Return (X, Y) of the center of cell containing provided text 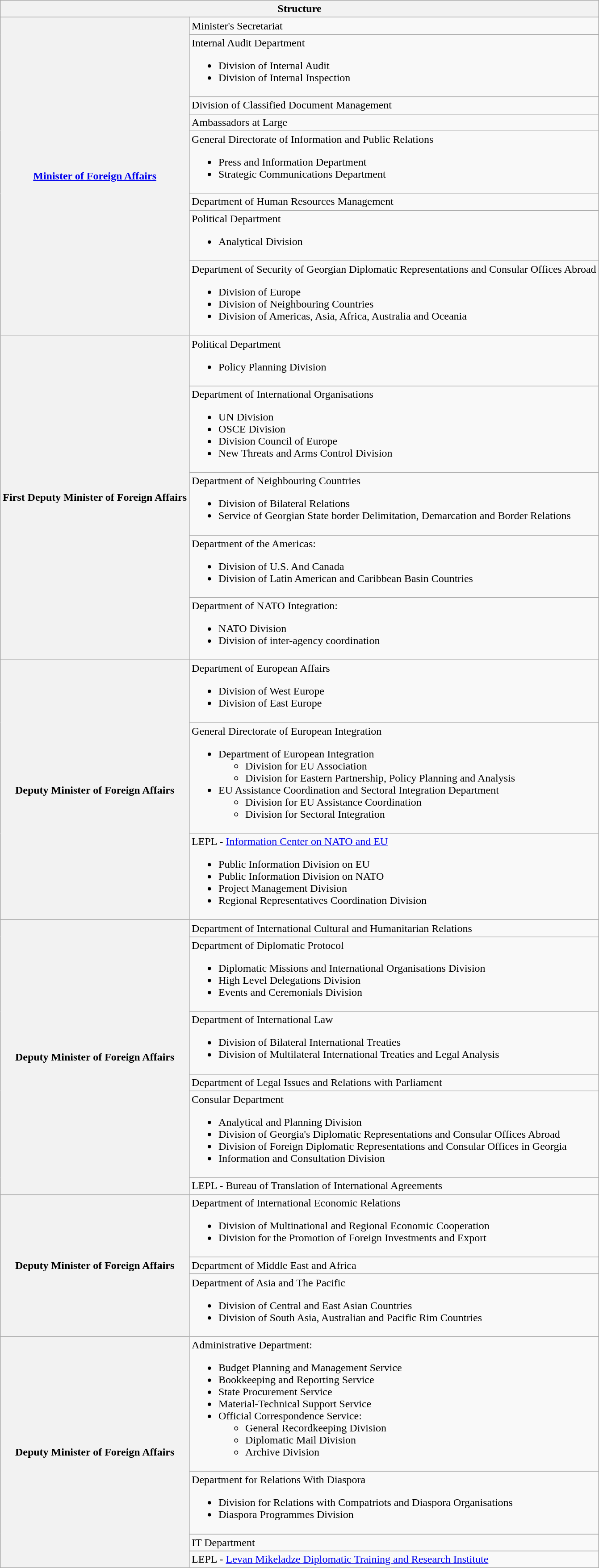
First Deputy Minister of Foreign Affairs (95, 497)
IT Department (394, 1542)
Department of Middle East and Africa (394, 1265)
Department of Asia and The PacificDivision of Central and East Asian CountriesDivision of South Asia, Australian and Pacific Rim Countries (394, 1305)
Political DepartmentPolicy Planning Division (394, 361)
Internal Audit DepartmentDivision of Internal AuditDivision of Internal Inspection (394, 66)
Department of European AffairsDivision of West EuropeDivision of East Europe (394, 691)
Department of Legal Issues and Relations with Parliament (394, 1082)
Political DepartmentAnalytical Division (394, 236)
Department for Relations With DiasporaDivision for Relations with Compatriots and Diaspora OrganisationsDiaspora Programmes Division (394, 1502)
Department of International OrganisationsUN DivisionOSCE DivisionDivision Council of EuropeNew Threats and Arms Control Division (394, 429)
Department of Human Resources Management (394, 202)
Department of International Cultural and Humanitarian Relations (394, 928)
Department of the Americas:Division of U.S. And CanadaDivision of Latin American and Caribbean Basin Countries (394, 566)
LEPL - Levan Mikeladze Diplomatic Training and Research Institute (394, 1560)
Division of Classified Document Management (394, 105)
Department of Neighbouring CountriesDivision of Bilateral RelationsService of Georgian State border Delimitation, Demarcation and Border Relations (394, 503)
Minister's Secretariat (394, 26)
Department of International LawDivision of Bilateral International TreatiesDivision of Multilateral International Treaties and Legal Analysis (394, 1043)
General Directorate of Information and Public RelationsPress and Information DepartmentStrategic Communications Department (394, 162)
Minister of Foreign Affairs (95, 176)
Department of NATO Integration:NATO DivisionDivision of inter-agency coordination (394, 629)
Structure (299, 9)
LEPL - Bureau of Translation of International Agreements (394, 1186)
Ambassadors at Large (394, 122)
